Detect which cell encompasses the target text, then output its (x, y) center coordinate. 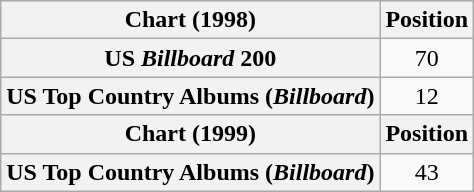
Chart (1998) (190, 20)
70 (427, 58)
43 (427, 172)
12 (427, 96)
Chart (1999) (190, 134)
US Billboard 200 (190, 58)
